Detect which cell encompasses the target text, then output its (X, Y) center coordinate. 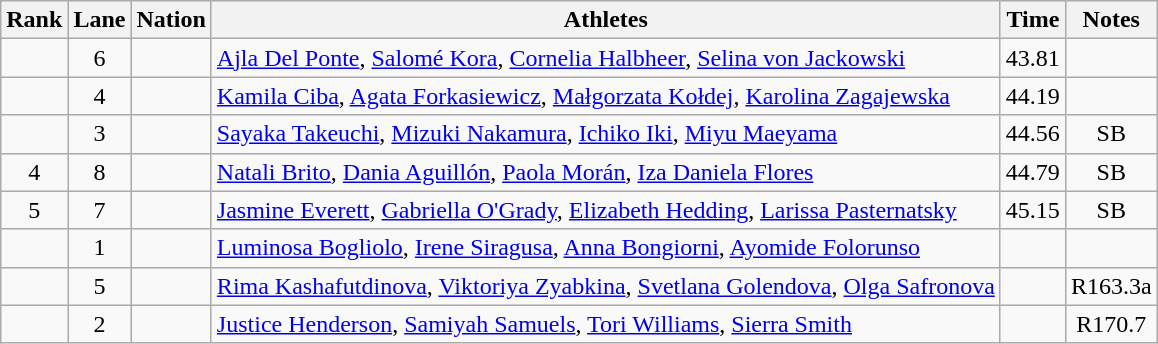
43.81 (1032, 58)
Rank (34, 20)
44.19 (1032, 96)
8 (100, 172)
2 (100, 324)
Nation (171, 20)
R170.7 (1111, 324)
44.56 (1032, 134)
Jasmine Everett, Gabriella O'Grady, Elizabeth Hedding, Larissa Pasternatsky (606, 210)
Notes (1111, 20)
1 (100, 248)
44.79 (1032, 172)
3 (100, 134)
Justice Henderson, Samiyah Samuels, Tori Williams, Sierra Smith (606, 324)
Ajla Del Ponte, Salomé Kora, Cornelia Halbheer, Selina von Jackowski (606, 58)
Rima Kashafutdinova, Viktoriya Zyabkina, Svetlana Golendova, Olga Safronova (606, 286)
Sayaka Takeuchi, Mizuki Nakamura, Ichiko Iki, Miyu Maeyama (606, 134)
45.15 (1032, 210)
Athletes (606, 20)
Natali Brito, Dania Aguillón, Paola Morán, Iza Daniela Flores (606, 172)
Luminosa Bogliolo, Irene Siragusa, Anna Bongiorni, Ayomide Folorunso (606, 248)
Time (1032, 20)
Kamila Ciba, Agata Forkasiewicz, Małgorzata Kołdej, Karolina Zagajewska (606, 96)
Lane (100, 20)
6 (100, 58)
R163.3a (1111, 286)
7 (100, 210)
